Detect which cell encompasses the target text, then output its [x, y] center coordinate. 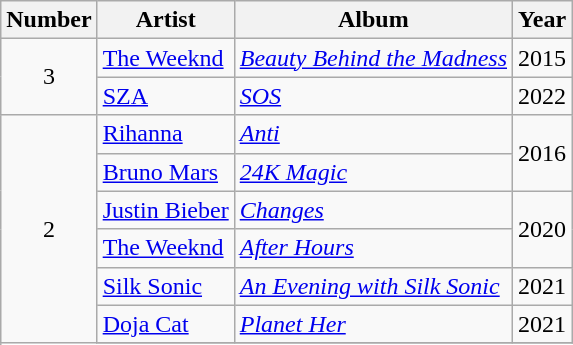
Year [542, 20]
Changes [373, 210]
Anti [373, 134]
Beauty Behind the Madness [373, 58]
2015 [542, 58]
Rihanna [166, 134]
After Hours [373, 248]
24K Magic [373, 172]
2020 [542, 229]
2016 [542, 153]
2 [49, 229]
Bruno Mars [166, 172]
Doja Cat [166, 324]
Silk Sonic [166, 286]
Album [373, 20]
Artist [166, 20]
SOS [373, 96]
2022 [542, 96]
An Evening with Silk Sonic [373, 286]
Planet Her [373, 324]
SZA [166, 96]
Justin Bieber [166, 210]
Number [49, 20]
3 [49, 77]
